Detect which cell encompasses the target text, then output its [x, y] center coordinate. 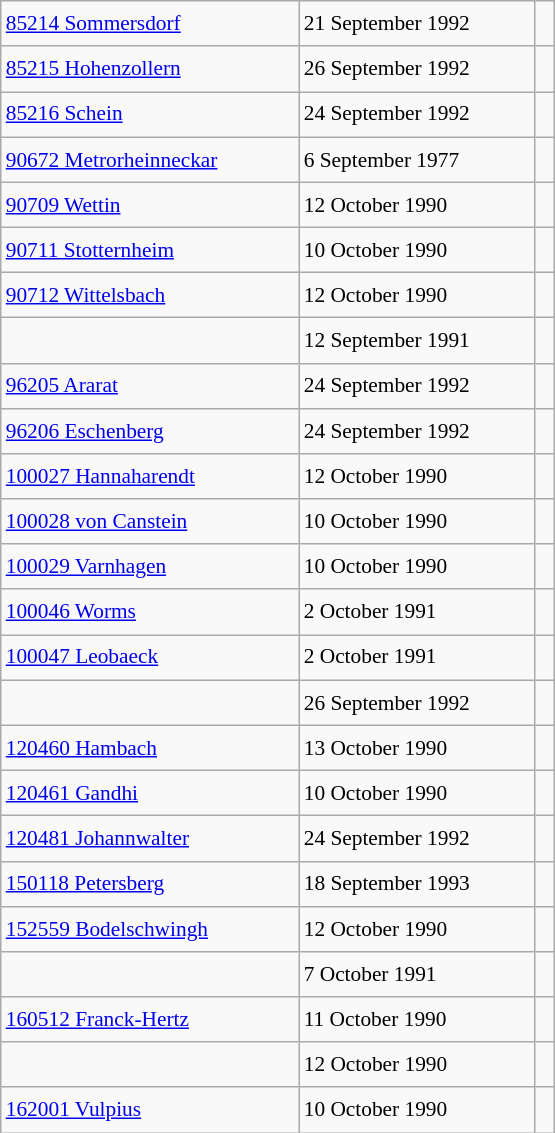
120481 Johannwalter [150, 838]
85215 Hohenzollern [150, 68]
96205 Ararat [150, 386]
120461 Gandhi [150, 792]
100029 Varnhagen [150, 566]
18 September 1993 [418, 884]
13 October 1990 [418, 748]
100027 Hannaharendt [150, 476]
150118 Petersberg [150, 884]
90672 Metrorheinneckar [150, 160]
21 September 1992 [418, 24]
100047 Leobaeck [150, 658]
6 September 1977 [418, 160]
90711 Stotternheim [150, 250]
96206 Eschenberg [150, 430]
100046 Worms [150, 612]
160512 Franck-Hertz [150, 1020]
100028 von Canstein [150, 522]
12 September 1991 [418, 340]
90712 Wittelsbach [150, 296]
7 October 1991 [418, 974]
152559 Bodelschwingh [150, 928]
162001 Vulpius [150, 1110]
11 October 1990 [418, 1020]
120460 Hambach [150, 748]
90709 Wettin [150, 204]
85216 Schein [150, 114]
85214 Sommersdorf [150, 24]
